Search for the cell housing the specified text and yield its [x, y] center coordinate. 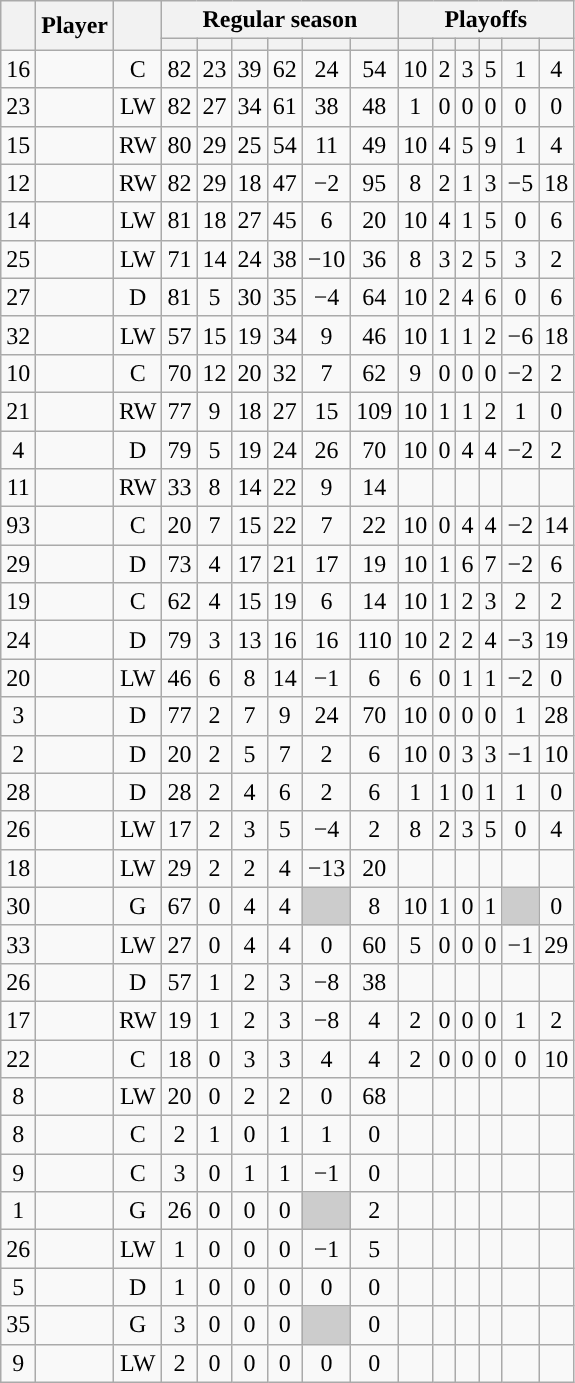
13 [250, 640]
48 [374, 107]
60 [374, 944]
71 [180, 259]
47 [284, 183]
80 [180, 145]
−3 [520, 640]
61 [284, 107]
39 [250, 69]
36 [374, 259]
Player [75, 26]
−5 [520, 183]
Regular season [280, 20]
64 [374, 297]
−10 [326, 259]
−13 [326, 868]
93 [18, 526]
95 [374, 183]
68 [374, 1097]
109 [374, 411]
110 [374, 640]
67 [180, 906]
45 [284, 221]
−6 [520, 335]
Playoffs [486, 20]
73 [180, 564]
49 [374, 145]
